Capture the cell that displays the provided text and extract its [x, y] central coordinate. 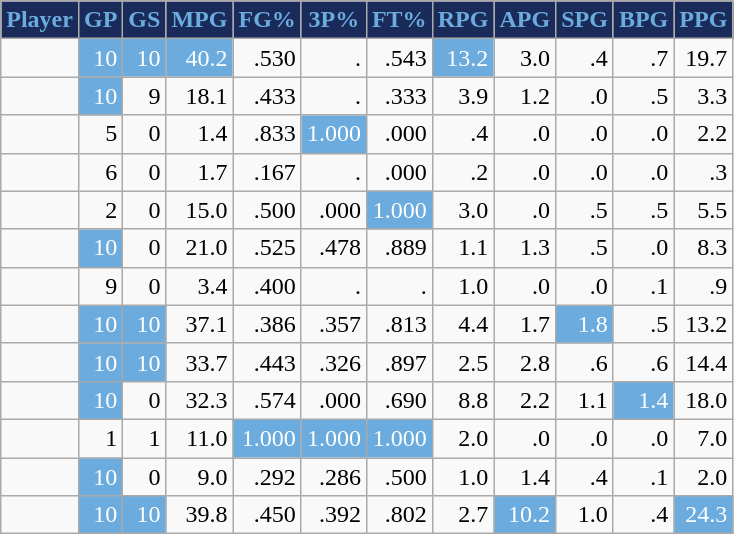
.530 [267, 58]
RPG [463, 20]
.574 [267, 400]
2 [100, 210]
SPG [585, 20]
21.0 [200, 248]
GP [100, 20]
.802 [399, 515]
.292 [267, 477]
.525 [267, 248]
1.8 [585, 324]
3.9 [463, 96]
3P% [334, 20]
2.8 [525, 362]
7.0 [704, 438]
8.3 [704, 248]
18.1 [200, 96]
.433 [267, 96]
2.5 [463, 362]
18.0 [704, 400]
.3 [704, 172]
FT% [399, 20]
4.4 [463, 324]
40.2 [200, 58]
Player [40, 20]
.2 [463, 172]
.333 [399, 96]
10.2 [525, 515]
24.3 [704, 515]
32.3 [200, 400]
GS [144, 20]
.392 [334, 515]
14.4 [704, 362]
8.8 [463, 400]
3.3 [704, 96]
.897 [399, 362]
15.0 [200, 210]
1.2 [525, 96]
BPG [643, 20]
.286 [334, 477]
39.8 [200, 515]
.443 [267, 362]
6 [100, 172]
3.4 [200, 286]
.386 [267, 324]
.326 [334, 362]
.690 [399, 400]
.400 [267, 286]
5 [100, 134]
.478 [334, 248]
33.7 [200, 362]
.9 [704, 286]
11.0 [200, 438]
.889 [399, 248]
1.3 [525, 248]
37.1 [200, 324]
.167 [267, 172]
.7 [643, 58]
APG [525, 20]
PPG [704, 20]
FG% [267, 20]
.833 [267, 134]
.543 [399, 58]
2.7 [463, 515]
MPG [200, 20]
.813 [399, 324]
.450 [267, 515]
19.7 [704, 58]
.357 [334, 324]
5.5 [704, 210]
9.0 [200, 477]
